Detect which cell encompasses the target text, then output its (x, y) center coordinate. 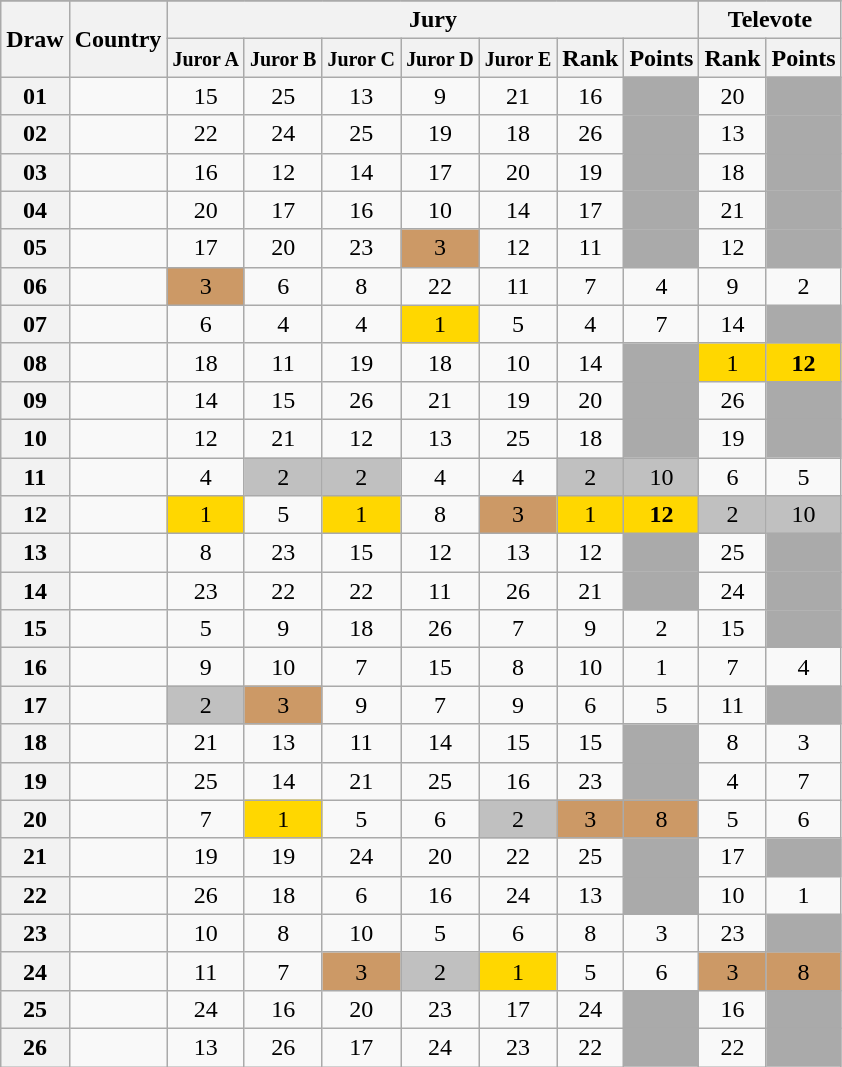
08 (35, 362)
Juror C (362, 58)
06 (35, 286)
01 (35, 96)
Juror E (518, 58)
Televote (770, 20)
09 (35, 400)
Country (118, 39)
02 (35, 134)
Juror B (283, 58)
Juror A (206, 58)
Juror D (440, 58)
Jury (433, 20)
Draw (35, 39)
04 (35, 210)
03 (35, 172)
05 (35, 248)
07 (35, 324)
